Scan for the cell matching the given text and deliver its [x, y] coordinate at center. 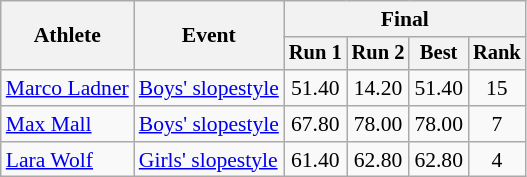
15 [497, 88]
Run 2 [378, 54]
67.80 [316, 124]
Best [438, 54]
Athlete [68, 36]
14.20 [378, 88]
7 [497, 124]
Max Mall [68, 124]
Run 1 [316, 54]
Event [209, 36]
Marco Ladner [68, 88]
Rank [497, 54]
Final [405, 19]
